Capture the cell that displays the provided text and extract its (x, y) central coordinate. 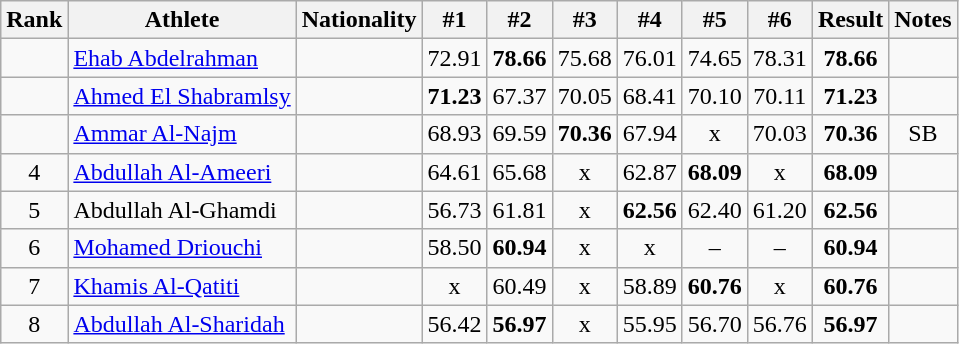
Abdullah Al-Ghamdi (182, 210)
60.49 (520, 286)
58.50 (454, 248)
#1 (454, 20)
69.59 (520, 134)
67.37 (520, 96)
67.94 (650, 134)
#2 (520, 20)
8 (34, 324)
Ehab Abdelrahman (182, 58)
62.87 (650, 172)
Khamis Al-Qatiti (182, 286)
72.91 (454, 58)
74.65 (714, 58)
Rank (34, 20)
68.41 (650, 96)
64.61 (454, 172)
62.40 (714, 210)
Abdullah Al-Sharidah (182, 324)
5 (34, 210)
56.70 (714, 324)
7 (34, 286)
Athlete (182, 20)
70.03 (780, 134)
56.76 (780, 324)
SB (923, 134)
68.93 (454, 134)
#4 (650, 20)
55.95 (650, 324)
58.89 (650, 286)
Abdullah Al-Ameeri (182, 172)
61.20 (780, 210)
70.11 (780, 96)
Mohamed Driouchi (182, 248)
#5 (714, 20)
75.68 (584, 58)
70.05 (584, 96)
61.81 (520, 210)
65.68 (520, 172)
Ammar Al-Najm (182, 134)
#3 (584, 20)
#6 (780, 20)
76.01 (650, 58)
Notes (923, 20)
Nationality (359, 20)
56.73 (454, 210)
56.42 (454, 324)
Result (850, 20)
4 (34, 172)
70.10 (714, 96)
6 (34, 248)
Ahmed El Shabramlsy (182, 96)
78.31 (780, 58)
